Return (X, Y) of the center of cell containing provided text 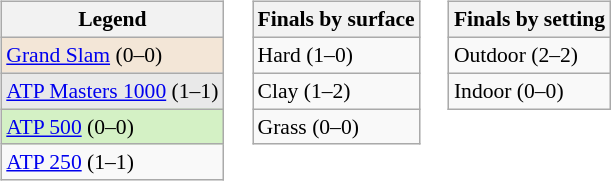
Outdoor (2–2) (530, 55)
Indoor (0–0) (530, 91)
ATP Masters 1000 (1–1) (112, 91)
Grand Slam (0–0) (112, 55)
ATP 250 (1–1) (112, 162)
Grass (0–0) (336, 127)
Clay (1–2) (336, 91)
Legend (112, 20)
Hard (1–0) (336, 55)
ATP 500 (0–0) (112, 127)
Finals by surface (336, 20)
Finals by setting (530, 20)
